Scan for the cell matching the given text and deliver its (X, Y) coordinate at center. 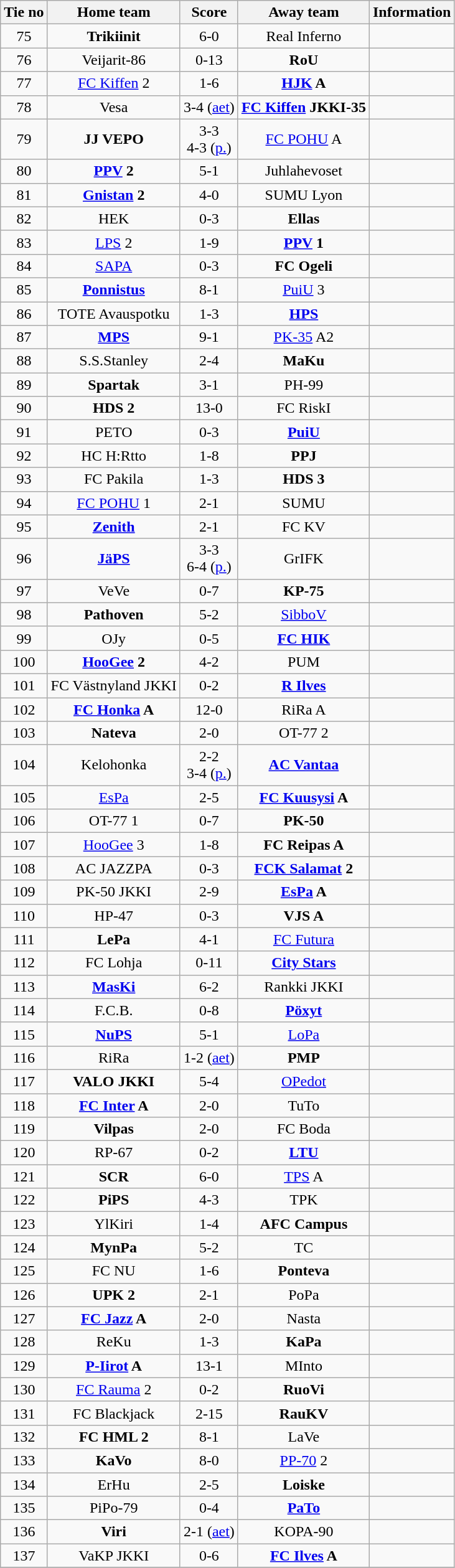
Trikiinit (113, 36)
4-0 (209, 195)
FC Reipas A (304, 845)
0-11 (209, 963)
89 (24, 385)
PK-35 A2 (304, 337)
Information (411, 12)
77 (24, 83)
124 (24, 1247)
TuTo (304, 1105)
Ponteva (304, 1271)
SCR (113, 1176)
91 (24, 432)
HJK A (304, 83)
RP-67 (113, 1153)
PPV 2 (113, 171)
RauKV (304, 1413)
112 (24, 963)
0-5 (209, 638)
PPV 1 (304, 242)
VJS A (304, 916)
TOTE Avauspotku (113, 313)
VaKP JKKI (113, 1556)
Ponnistus (113, 289)
MasKi (113, 987)
Away team (304, 12)
75 (24, 36)
92 (24, 456)
PPJ (304, 456)
Loiske (304, 1485)
KaVo (113, 1460)
FC POHU A (304, 139)
OPedot (304, 1081)
Viri (113, 1532)
SAPA (113, 266)
Nasta (304, 1318)
2-2 3-4 (p.) (209, 766)
129 (24, 1366)
HPS (304, 313)
79 (24, 139)
78 (24, 107)
103 (24, 733)
94 (24, 503)
KP-75 (304, 591)
95 (24, 527)
TC (304, 1247)
Kelohonka (113, 766)
9-1 (209, 337)
HooGee 2 (113, 662)
133 (24, 1460)
90 (24, 408)
LTU (304, 1153)
Vilpas (113, 1129)
105 (24, 797)
85 (24, 289)
83 (24, 242)
114 (24, 1010)
108 (24, 868)
HEK (113, 218)
MPS (113, 337)
OT-77 2 (304, 733)
AC Vantaa (304, 766)
FC POHU 1 (113, 503)
13-1 (209, 1366)
2-15 (209, 1413)
NuPS (113, 1034)
PiPS (113, 1200)
86 (24, 313)
Juhlahevoset (304, 171)
KOPA-90 (304, 1532)
3-4 (aet) (209, 107)
104 (24, 766)
RiRa A (304, 709)
0-6 (209, 1556)
FCK Salamat 2 (304, 868)
106 (24, 821)
128 (24, 1342)
FC Blackjack (113, 1413)
FC NU (113, 1271)
FC Lohja (113, 963)
FC Futura (304, 939)
Home team (113, 12)
P-Iirot A (113, 1366)
FC Kiffen 2 (113, 83)
PMP (304, 1058)
1-2 (aet) (209, 1058)
130 (24, 1389)
FC Västnyland JKKI (113, 685)
VALO JKKI (113, 1081)
HC H:Rtto (113, 456)
FC Jazz A (113, 1318)
126 (24, 1295)
119 (24, 1129)
100 (24, 662)
PUM (304, 662)
Rankki JKKI (304, 987)
125 (24, 1271)
Pöxyt (304, 1010)
AFC Campus (304, 1224)
GrIFK (304, 559)
PuiU 3 (304, 289)
111 (24, 939)
87 (24, 337)
OT-77 1 (113, 821)
PH-99 (304, 385)
Tie no (24, 12)
76 (24, 60)
101 (24, 685)
S.S.Stanley (113, 361)
110 (24, 916)
FC Rauma 2 (113, 1389)
FC Pakila (113, 479)
UPK 2 (113, 1295)
HDS 2 (113, 408)
YlKiri (113, 1224)
0-4 (209, 1508)
FC Boda (304, 1129)
TPK (304, 1200)
134 (24, 1485)
SibboV (304, 614)
2-1 (aet) (209, 1532)
109 (24, 892)
Veijarit-86 (113, 60)
FC Kiffen JKKI-35 (304, 107)
8-0 (209, 1460)
Vesa (113, 107)
98 (24, 614)
0-13 (209, 60)
123 (24, 1224)
127 (24, 1318)
3-3 6-4 (p.) (209, 559)
116 (24, 1058)
FC Honka A (113, 709)
6-2 (209, 987)
FC Kuusysi A (304, 797)
81 (24, 195)
ReKu (113, 1342)
PP-70 2 (304, 1460)
115 (24, 1034)
113 (24, 987)
MaKu (304, 361)
PETO (113, 432)
102 (24, 709)
84 (24, 266)
13-0 (209, 408)
FC Ilves A (304, 1556)
FC KV (304, 527)
TPS A (304, 1176)
AC JAZZPA (113, 868)
Spartak (113, 385)
SUMU (304, 503)
82 (24, 218)
93 (24, 479)
4-3 (209, 1200)
Pathoven (113, 614)
FC Inter A (113, 1105)
PuiU (304, 432)
SUMU Lyon (304, 195)
80 (24, 171)
RuoVi (304, 1389)
HooGee 3 (113, 845)
5-4 (209, 1081)
2-4 (209, 361)
0-8 (209, 1010)
131 (24, 1413)
R Ilves (304, 685)
LaVe (304, 1437)
107 (24, 845)
12-0 (209, 709)
121 (24, 1176)
96 (24, 559)
PK-50 (304, 821)
OJy (113, 638)
RoU (304, 60)
FC Ogeli (304, 266)
135 (24, 1508)
117 (24, 1081)
3-1 (209, 385)
118 (24, 1105)
F.C.B. (113, 1010)
Real Inferno (304, 36)
EsPa A (304, 892)
132 (24, 1437)
PiPo-79 (113, 1508)
PK-50 JKKI (113, 892)
HDS 3 (304, 479)
4-2 (209, 662)
FC HML 2 (113, 1437)
PaTo (304, 1508)
LPS 2 (113, 242)
LoPa (304, 1034)
Zenith (113, 527)
Ellas (304, 218)
MInto (304, 1366)
FC HIK (304, 638)
4-1 (209, 939)
RiRa (113, 1058)
HP-47 (113, 916)
VeVe (113, 591)
KaPa (304, 1342)
FC RiskI (304, 408)
1-4 (209, 1224)
Score (209, 12)
99 (24, 638)
EsPa (113, 797)
MynPa (113, 1247)
LePa (113, 939)
JJ VEPO (113, 139)
88 (24, 361)
1-9 (209, 242)
120 (24, 1153)
137 (24, 1556)
122 (24, 1200)
Nateva (113, 733)
Gnistan 2 (113, 195)
PoPa (304, 1295)
ErHu (113, 1485)
3-3 4-3 (p.) (209, 139)
City Stars (304, 963)
2-9 (209, 892)
136 (24, 1532)
JäPS (113, 559)
97 (24, 591)
